From the cell containing the given text, extract its center point as (x, y) coordinate. 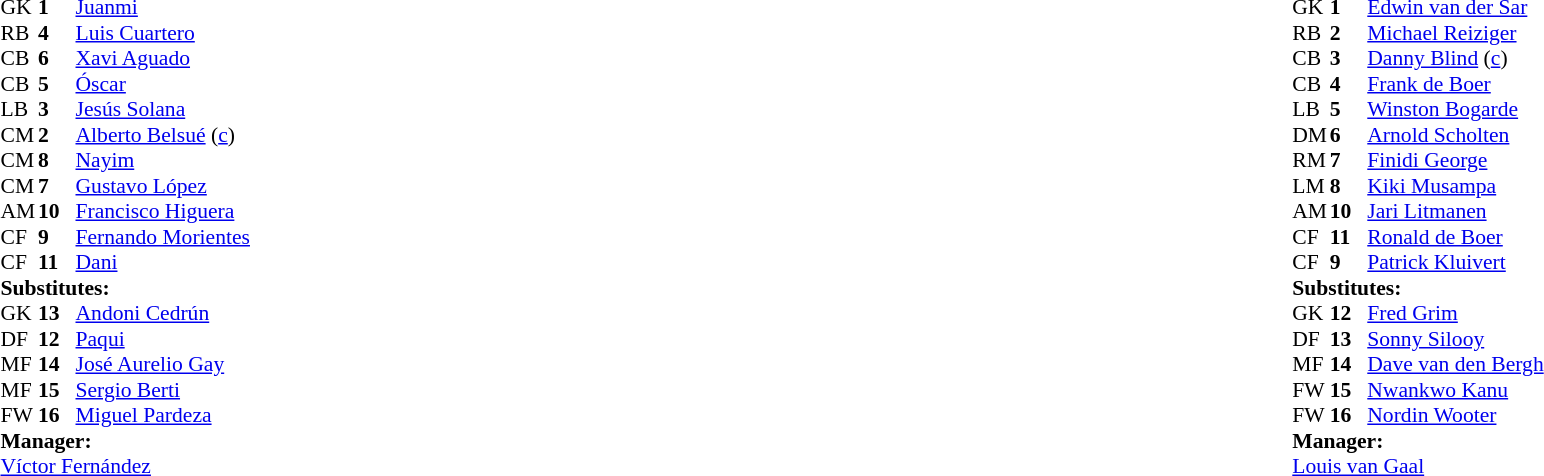
Finidi George (1455, 161)
Danny Blind (c) (1455, 59)
Paqui (163, 339)
Fred Grim (1455, 313)
RM (1311, 161)
Frank de Boer (1455, 84)
Nordin Wooter (1455, 415)
Sonny Silooy (1455, 339)
Francisco Higuera (163, 211)
Winston Bogarde (1455, 109)
Jari Litmanen (1455, 211)
Xavi Aguado (163, 59)
Nayim (163, 161)
Jesús Solana (163, 109)
Alberto Belsué (c) (163, 135)
Miguel Pardeza (163, 415)
Sergio Berti (163, 390)
Patrick Kluivert (1455, 263)
Michael Reiziger (1455, 33)
José Aurelio Gay (163, 365)
Ronald de Boer (1455, 237)
Andoni Cedrún (163, 313)
Kiki Musampa (1455, 186)
Óscar (163, 84)
Dave van den Bergh (1455, 365)
Arnold Scholten (1455, 135)
Gustavo López (163, 186)
Fernando Morientes (163, 237)
Luis Cuartero (163, 33)
Dani (163, 263)
Nwankwo Kanu (1455, 390)
LM (1311, 186)
DM (1311, 135)
